Return [X, Y] of the center of cell containing provided text 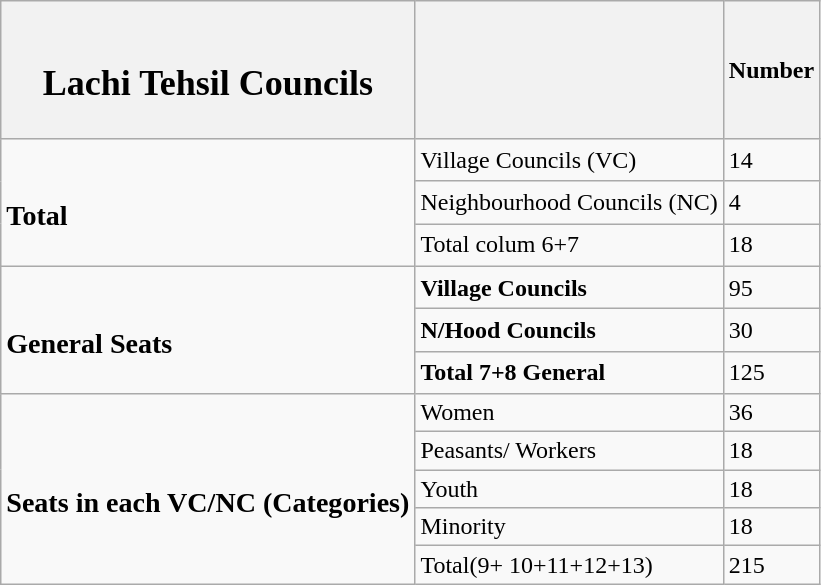
14 [771, 160]
Village Councils [569, 287]
General Seats [208, 330]
125 [771, 372]
Seats in each VC/NC (Categories) [208, 488]
95 [771, 287]
Lachi Tehsil Councils [208, 70]
N/Hood Councils [569, 330]
30 [771, 330]
Minority [569, 527]
Total colum 6+7 [569, 245]
Total(9+ 10+11+12+13) [569, 565]
36 [771, 412]
215 [771, 565]
Women [569, 412]
Neighbourhood Councils (NC) [569, 202]
Village Councils (VC) [569, 160]
Peasants/ Workers [569, 451]
Total [208, 202]
4 [771, 202]
Total 7+8 General [569, 372]
Youth [569, 489]
Number [771, 70]
